Locate the cell with the specified text and output its [X, Y] center coordinate. 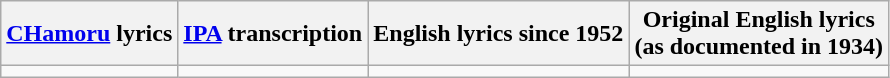
IPA transcription [273, 34]
Original English lyrics(as documented in 1934) [759, 34]
English lyrics since 1952 [498, 34]
CHamoru lyrics [90, 34]
